Scan for the cell matching the given text and deliver its [x, y] coordinate at center. 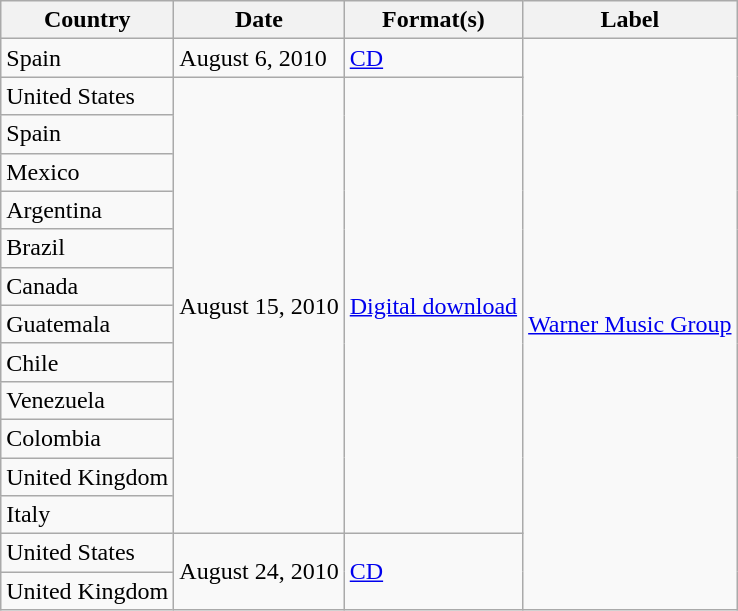
August 6, 2010 [259, 58]
August 24, 2010 [259, 572]
Digital download [433, 306]
Argentina [88, 210]
Canada [88, 286]
Format(s) [433, 20]
Colombia [88, 438]
Guatemala [88, 324]
Mexico [88, 172]
Country [88, 20]
August 15, 2010 [259, 306]
Venezuela [88, 400]
Italy [88, 515]
Brazil [88, 248]
Chile [88, 362]
Date [259, 20]
Label [630, 20]
Warner Music Group [630, 324]
